Detect which cell encompasses the target text, then output its [X, Y] center coordinate. 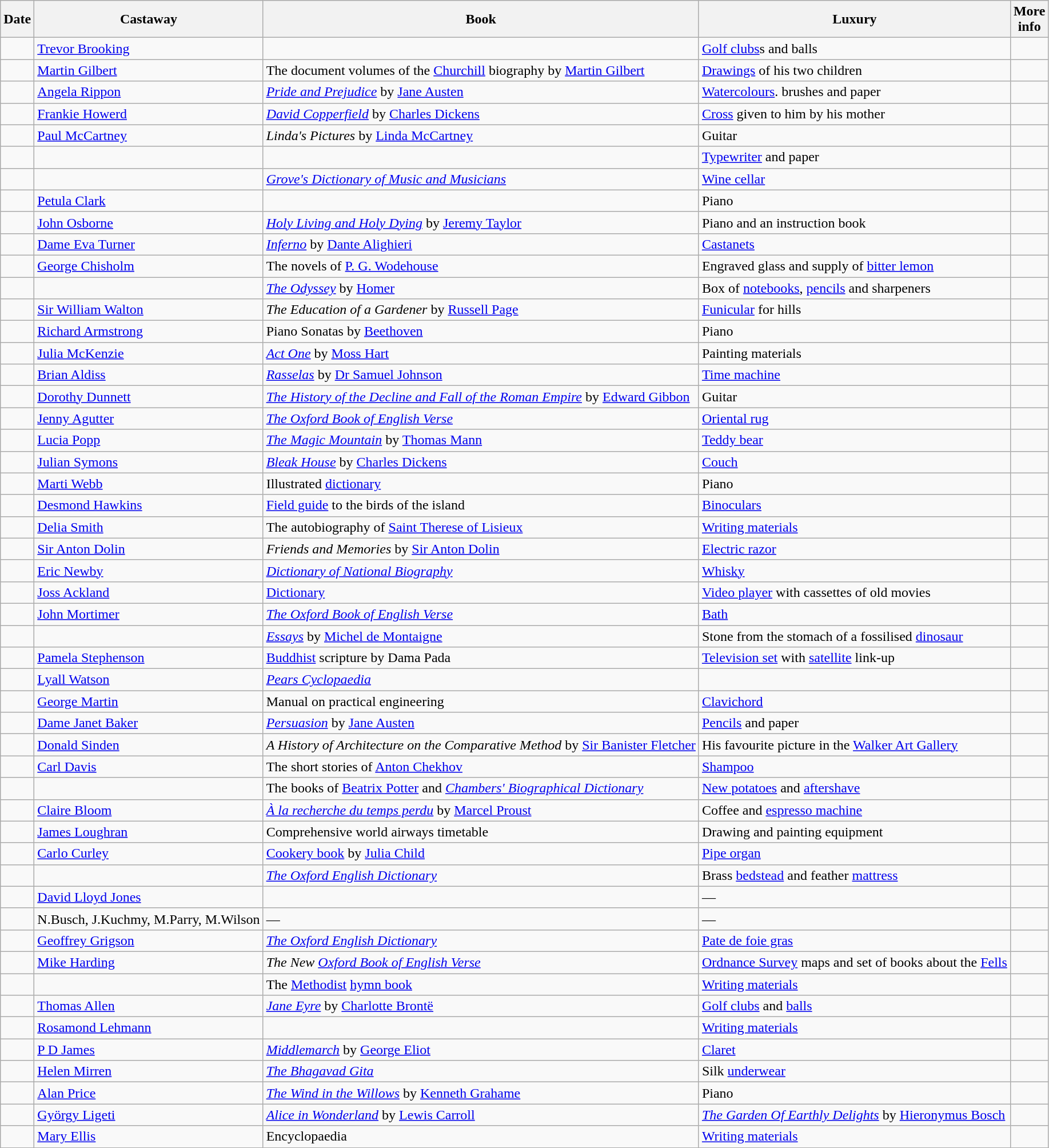
Engraved glass and supply of bitter lemon [854, 266]
The Magic Mountain by Thomas Mann [481, 440]
Electric razor [854, 549]
Teddy bear [854, 440]
Pipe organ [854, 854]
Time machine [854, 375]
Claret [854, 1050]
The Garden Of Earthly Delights by Hieronymus Bosch [854, 1115]
Carl Davis [149, 767]
Sir William Walton [149, 310]
Jane Eyre by Charlotte Brontë [481, 1006]
Castaway [149, 19]
Inferno by Dante Alighieri [481, 244]
Field guide to the birds of the island [481, 505]
John Osborne [149, 222]
The Bhagavad Gita [481, 1071]
A History of Architecture on the Comparative Method by Sir Banister Fletcher [481, 745]
Julia McKenzie [149, 353]
Moreinfo [1029, 19]
Geoffrey Grigson [149, 940]
Bath [854, 614]
The History of the Decline and Fall of the Roman Empire by Edward Gibbon [481, 397]
Oriental rug [854, 418]
Clavichord [854, 701]
Dorothy Dunnett [149, 397]
Mike Harding [149, 962]
Book [481, 19]
À la recherche du temps perdu by Marcel Proust [481, 810]
Middlemarch by George Eliot [481, 1050]
Funicular for hills [854, 310]
Dame Janet Baker [149, 723]
Couch [854, 462]
Paul McCartney [149, 135]
Brian Aldiss [149, 375]
György Ligeti [149, 1115]
Alan Price [149, 1093]
Brass bedstead and feather mattress [854, 875]
Desmond Hawkins [149, 505]
Delia Smith [149, 527]
Shampoo [854, 767]
Dame Eva Turner [149, 244]
James Loughran [149, 832]
John Mortimer [149, 614]
Dictionary of National Biography [481, 571]
Dictionary [481, 592]
Marti Webb [149, 484]
Rosamond Lehmann [149, 1028]
Joss Ackland [149, 592]
Carlo Curley [149, 854]
Holy Living and Holy Dying by Jeremy Taylor [481, 222]
Lyall Watson [149, 680]
Martin Gilbert [149, 70]
Golf clubs and balls [854, 1006]
Friends and Memories by Sir Anton Dolin [481, 549]
Wine cellar [854, 179]
Mary Ellis [149, 1137]
George Martin [149, 701]
Coffee and espresso machine [854, 810]
Piano and an instruction book [854, 222]
Pate de foie gras [854, 940]
Illustrated dictionary [481, 484]
N.Busch, J.Kuchmy, M.Parry, M.Wilson [149, 919]
Helen Mirren [149, 1071]
Frankie Howerd [149, 114]
Donald Sinden [149, 745]
Date [17, 19]
David Lloyd Jones [149, 897]
Encyclopaedia [481, 1137]
Stone from the stomach of a fossilised dinosaur [854, 636]
Pencils and paper [854, 723]
The novels of P. G. Wodehouse [481, 266]
Buddhist scripture by Dama Pada [481, 658]
Comprehensive world airways timetable [481, 832]
George Chisholm [149, 266]
Cross given to him by his mother [854, 114]
Lucia Popp [149, 440]
The Odyssey by Homer [481, 288]
Binoculars [854, 505]
Piano Sonatas by Beethoven [481, 332]
Eric Newby [149, 571]
Bleak House by Charles Dickens [481, 462]
The Methodist hymn book [481, 984]
Petula Clark [149, 201]
Trevor Brooking [149, 49]
New potatoes and aftershave [854, 788]
Cookery book by Julia Child [481, 854]
Angela Rippon [149, 92]
Television set with satellite link-up [854, 658]
Ordnance Survey maps and set of books about the Fells [854, 962]
Castanets [854, 244]
Rasselas by Dr Samuel Johnson [481, 375]
Manual on practical engineering [481, 701]
Alice in Wonderland by Lewis Carroll [481, 1115]
The Education of a Gardener by Russell Page [481, 310]
Drawings of his two children [854, 70]
The short stories of Anton Chekhov [481, 767]
Grove's Dictionary of Music and Musicians [481, 179]
Silk underwear [854, 1071]
Thomas Allen [149, 1006]
Linda's Pictures by Linda McCartney [481, 135]
P D James [149, 1050]
Richard Armstrong [149, 332]
Pears Cyclopaedia [481, 680]
Box of notebooks, pencils and sharpeners [854, 288]
Pride and Prejudice by Jane Austen [481, 92]
Julian Symons [149, 462]
Sir Anton Dolin [149, 549]
The books of Beatrix Potter and Chambers' Biographical Dictionary [481, 788]
Video player with cassettes of old movies [854, 592]
Act One by Moss Hart [481, 353]
His favourite picture in the Walker Art Gallery [854, 745]
Luxury [854, 19]
Claire Bloom [149, 810]
The autobiography of Saint Therese of Lisieux [481, 527]
David Copperfield by Charles Dickens [481, 114]
Persuasion by Jane Austen [481, 723]
The document volumes of the Churchill biography by Martin Gilbert [481, 70]
Drawing and painting equipment [854, 832]
Essays by Michel de Montaigne [481, 636]
Golf clubss and balls [854, 49]
Painting materials [854, 353]
Pamela Stephenson [149, 658]
Watercolours. brushes and paper [854, 92]
Whisky [854, 571]
Jenny Agutter [149, 418]
The Wind in the Willows by Kenneth Grahame [481, 1093]
Typewriter and paper [854, 157]
The New Oxford Book of English Verse [481, 962]
